Return the [X, Y] coordinate for the center point of the cell that contains the specified text.  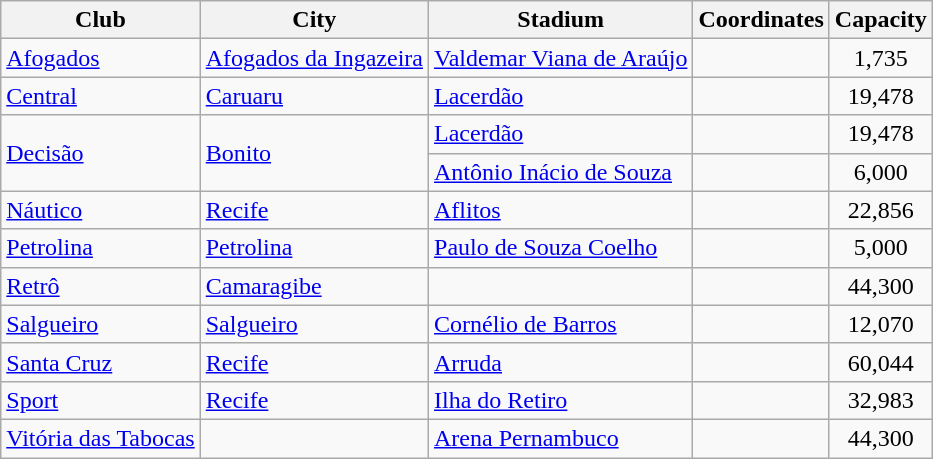
Cornélio de Barros [561, 324]
6,000 [880, 172]
Coordinates [761, 20]
Stadium [561, 20]
Arena Pernambuco [561, 438]
Decisão [100, 153]
1,735 [880, 58]
Paulo de Souza Coelho [561, 248]
Santa Cruz [100, 362]
Náutico [100, 210]
12,070 [880, 324]
Club [100, 20]
22,856 [880, 210]
Afogados [100, 58]
City [314, 20]
Vitória das Tabocas [100, 438]
32,983 [880, 400]
60,044 [880, 362]
Central [100, 96]
Afogados da Ingazeira [314, 58]
Capacity [880, 20]
Bonito [314, 153]
Camaragibe [314, 286]
Retrô [100, 286]
Ilha do Retiro [561, 400]
Antônio Inácio de Souza [561, 172]
Valdemar Viana de Araújo [561, 58]
Sport [100, 400]
5,000 [880, 248]
Aflitos [561, 210]
Arruda [561, 362]
Caruaru [314, 96]
